Pinpoint the cell where the given text exists, returning its (X, Y) midpoint coordinate. 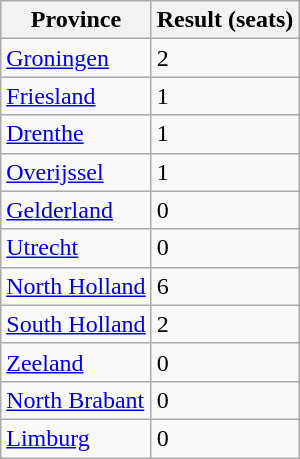
Result (seats) (225, 20)
North Brabant (76, 400)
Drenthe (76, 134)
Zeeland (76, 362)
Utrecht (76, 248)
Limburg (76, 438)
South Holland (76, 324)
Overijssel (76, 172)
Province (76, 20)
Groningen (76, 58)
Friesland (76, 96)
Gelderland (76, 210)
6 (225, 286)
North Holland (76, 286)
